Output the (X, Y) coordinate of the center of the cell containing the given text.  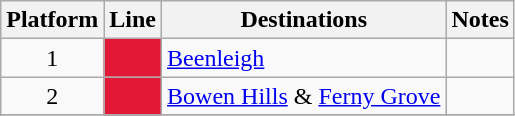
Destinations (304, 20)
Beenleigh (304, 58)
Bowen Hills & Ferny Grove (304, 96)
1 (52, 58)
Notes (480, 20)
2 (52, 96)
Platform (52, 20)
Line (133, 20)
